Determine the (X, Y) coordinate at the center of the cell enclosing the given text.  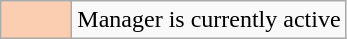
Manager is currently active (209, 20)
